Search for the cell housing the specified text and yield its (x, y) center coordinate. 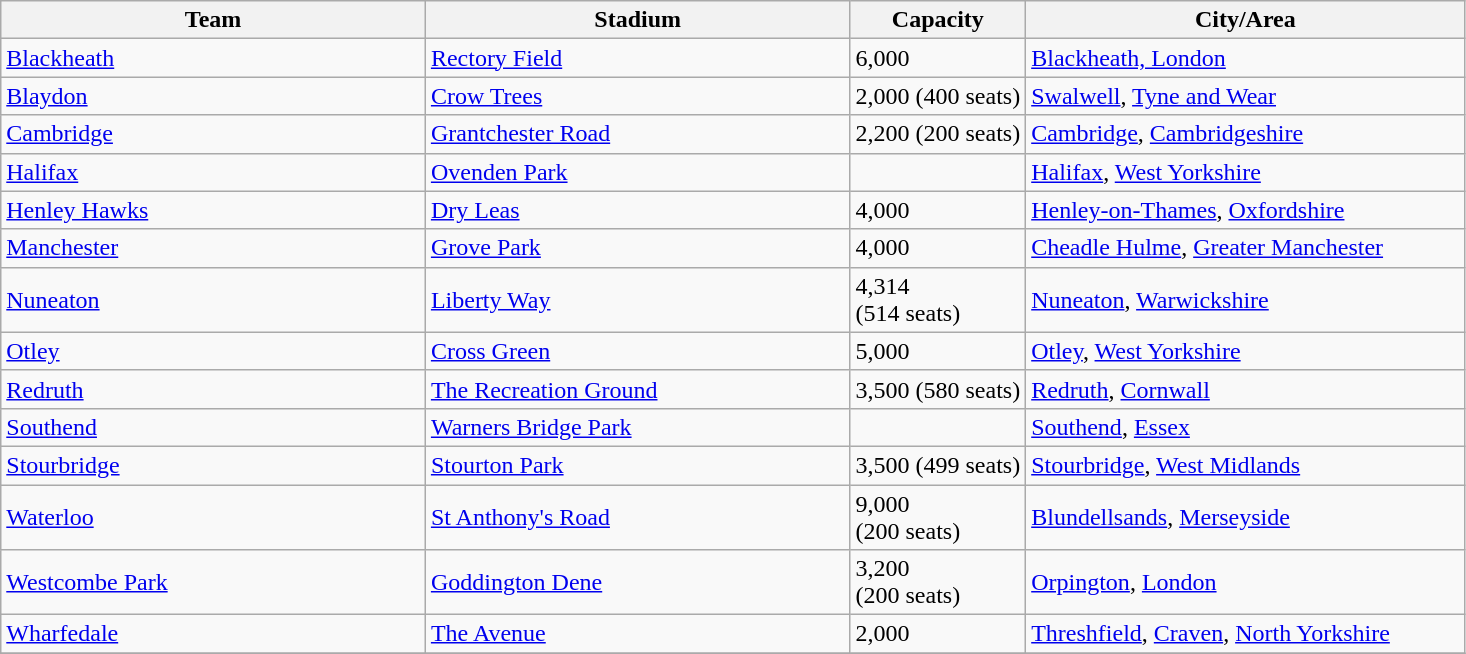
Blackheath, London (1246, 58)
9,000(200 seats) (938, 516)
Henley-on-Thames, Oxfordshire (1246, 210)
Grantchester Road (638, 134)
Goddington Dene (638, 582)
Stadium (638, 20)
Nuneaton, Warwickshire (1246, 300)
Capacity (938, 20)
Crow Trees (638, 96)
4,314(514 seats) (938, 300)
Halifax, West Yorkshire (1246, 172)
The Recreation Ground (638, 389)
Grove Park (638, 248)
Stourbridge, West Midlands (1246, 465)
2,000 (938, 634)
Blackheath (214, 58)
Blundellsands, Merseyside (1246, 516)
Swalwell, Tyne and Wear (1246, 96)
3,500 (580 seats) (938, 389)
Blaydon (214, 96)
Ovenden Park (638, 172)
Otley, West Yorkshire (1246, 351)
6,000 (938, 58)
Otley (214, 351)
City/Area (1246, 20)
Manchester (214, 248)
Westcombe Park (214, 582)
Warners Bridge Park (638, 427)
Stourbridge (214, 465)
2,000 (400 seats) (938, 96)
Halifax (214, 172)
Cambridge, Cambridgeshire (1246, 134)
Nuneaton (214, 300)
St Anthony's Road (638, 516)
3,500 (499 seats) (938, 465)
Henley Hawks (214, 210)
2,200 (200 seats) (938, 134)
Team (214, 20)
Southend (214, 427)
Redruth (214, 389)
Rectory Field (638, 58)
Threshfield, Craven, North Yorkshire (1246, 634)
Wharfedale (214, 634)
Cambridge (214, 134)
Cross Green (638, 351)
Orpington, London (1246, 582)
3,200(200 seats) (938, 582)
Waterloo (214, 516)
Cheadle Hulme, Greater Manchester (1246, 248)
The Avenue (638, 634)
Southend, Essex (1246, 427)
Stourton Park (638, 465)
5,000 (938, 351)
Dry Leas (638, 210)
Redruth, Cornwall (1246, 389)
Liberty Way (638, 300)
